Return [X, Y] of the center of cell containing provided text 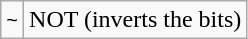
~ [12, 20]
NOT (inverts the bits) [136, 20]
